For the text-containing cell, return its midpoint in [x, y] coordinate format. 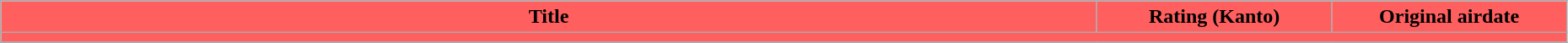
Original airdate [1449, 17]
Rating (Kanto) [1214, 17]
Title [549, 17]
